From the cell containing the given text, extract its center point as (x, y) coordinate. 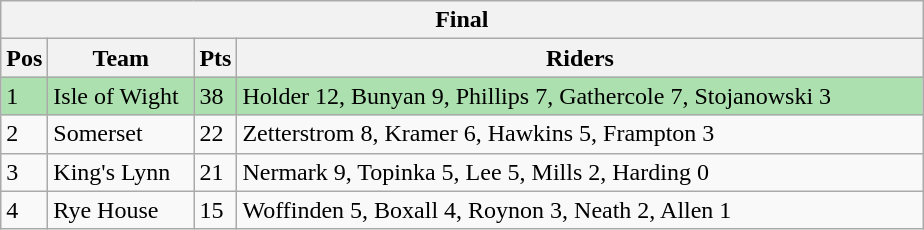
1 (24, 96)
Team (121, 58)
Woffinden 5, Boxall 4, Roynon 3, Neath 2, Allen 1 (580, 210)
21 (216, 172)
Isle of Wight (121, 96)
Riders (580, 58)
2 (24, 134)
King's Lynn (121, 172)
15 (216, 210)
Zetterstrom 8, Kramer 6, Hawkins 5, Frampton 3 (580, 134)
Pos (24, 58)
Pts (216, 58)
4 (24, 210)
Rye House (121, 210)
3 (24, 172)
Holder 12, Bunyan 9, Phillips 7, Gathercole 7, Stojanowski 3 (580, 96)
Somerset (121, 134)
Final (462, 20)
38 (216, 96)
22 (216, 134)
Nermark 9, Topinka 5, Lee 5, Mills 2, Harding 0 (580, 172)
